Pinpoint the cell where the given text exists, returning its (x, y) midpoint coordinate. 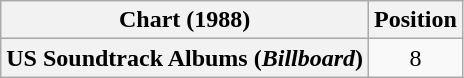
8 (416, 58)
Position (416, 20)
Chart (1988) (185, 20)
US Soundtrack Albums (Billboard) (185, 58)
